Extract the [x, y] coordinate from the center of the cell holding the provided text.  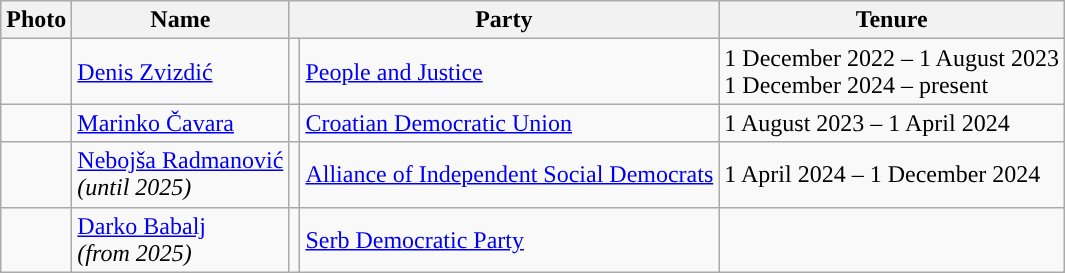
Name [180, 20]
1 December 2022 – 1 August 2023 1 December 2024 – present [892, 72]
Party [504, 20]
1 April 2024 – 1 December 2024 [892, 174]
1 August 2023 – 1 April 2024 [892, 123]
Marinko Čavara [180, 123]
Denis Zvizdić [180, 72]
Tenure [892, 20]
Alliance of Independent Social Democrats [510, 174]
Serb Democratic Party [510, 240]
Nebojša Radmanović (until 2025) [180, 174]
People and Justice [510, 72]
Darko Babalj (from 2025) [180, 240]
Photo [36, 20]
Croatian Democratic Union [510, 123]
